Output the [x, y] coordinate of the center of the cell containing the given text.  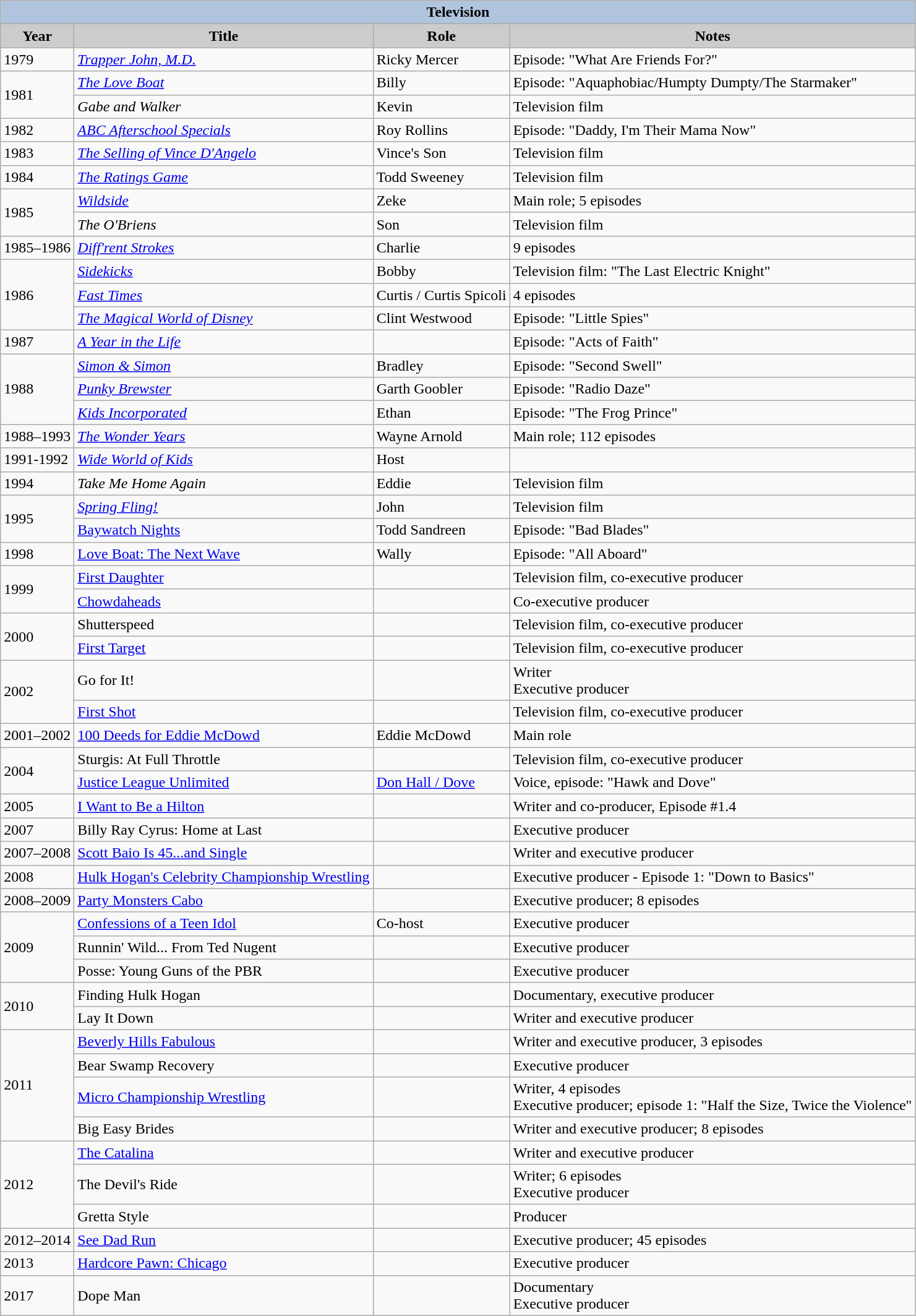
Go for It! [224, 679]
1981 [37, 95]
Charlie [442, 247]
Punky Brewster [224, 389]
1999 [37, 589]
Wally [442, 554]
2017 [37, 1296]
1985 [37, 212]
Love Boat: The Next Wave [224, 554]
See Dad Run [224, 1240]
Executive producer; 8 episodes [713, 900]
Fast Times [224, 295]
The Wonder Years [224, 436]
Wayne Arnold [442, 436]
1998 [37, 554]
Episode: "Acts of Faith" [713, 342]
1984 [37, 177]
Curtis / Curtis Spicoli [442, 295]
Episode: "Daddy, I'm Their Mama Now" [713, 130]
Simon & Simon [224, 366]
Voice, episode: "Hawk and Dove" [713, 783]
Wide World of Kids [224, 460]
Co-executive producer [713, 601]
1988 [37, 389]
Notes [713, 36]
4 episodes [713, 295]
Son [442, 224]
Executive producer; 45 episodes [713, 1240]
9 episodes [713, 247]
A Year in the Life [224, 342]
Kevin [442, 106]
Roy Rollins [442, 130]
The Catalina [224, 1153]
2010 [37, 1006]
Main role; 112 episodes [713, 436]
Writer, 4 episodesExecutive producer; episode 1: "Half the Size, Twice the Violence" [713, 1098]
Beverly Hills Fabulous [224, 1041]
Justice League Unlimited [224, 783]
Gabe and Walker [224, 106]
Documentary, executive producer [713, 994]
1995 [37, 518]
2001–2002 [37, 736]
Sturgis: At Full Throttle [224, 759]
1988–1993 [37, 436]
Take Me Home Again [224, 483]
Don Hall / Dove [442, 783]
2000 [37, 636]
Hardcore Pawn: Chicago [224, 1263]
2005 [37, 806]
Dope Man [224, 1296]
The Love Boat [224, 83]
Writer; 6 episodesExecutive producer [713, 1184]
Episode: "Little Spies" [713, 319]
First Shot [224, 712]
Finding Hulk Hogan [224, 994]
1986 [37, 295]
2007 [37, 830]
2013 [37, 1263]
2008–2009 [37, 900]
I Want to Be a Hilton [224, 806]
Diff'rent Strokes [224, 247]
2011 [37, 1085]
1991-1992 [37, 460]
Writer and executive producer; 8 episodes [713, 1129]
Lay It Down [224, 1018]
2004 [37, 771]
1987 [37, 342]
Spring Fling! [224, 507]
Big Easy Brides [224, 1129]
1994 [37, 483]
Baywatch Nights [224, 530]
Bradley [442, 366]
Ricky Mercer [442, 59]
First Target [224, 648]
Writer and co-producer, Episode #1.4 [713, 806]
Billy [442, 83]
Executive producer - Episode 1: "Down to Basics" [713, 877]
Hulk Hogan's Celebrity Championship Wrestling [224, 877]
Todd Sweeney [442, 177]
1983 [37, 153]
Kids Incorporated [224, 413]
2012 [37, 1184]
Writer and executive producer, 3 episodes [713, 1041]
Television [458, 12]
Episode: "Second Swell" [713, 366]
Todd Sandreen [442, 530]
First Daughter [224, 577]
Episode: "All Aboard" [713, 554]
Chowdaheads [224, 601]
The Magical World of Disney [224, 319]
Year [37, 36]
Eddie [442, 483]
Party Monsters Cabo [224, 900]
The Selling of Vince D'Angelo [224, 153]
Wildside [224, 200]
The Devil's Ride [224, 1184]
Title [224, 36]
Television film: "The Last Electric Knight" [713, 271]
Documentary Executive producer [713, 1296]
Clint Westwood [442, 319]
The Ratings Game [224, 177]
2007–2008 [37, 853]
Scott Baio Is 45...and Single [224, 853]
Ethan [442, 413]
The O'Briens [224, 224]
2008 [37, 877]
ABC Afterschool Specials [224, 130]
2002 [37, 692]
Host [442, 460]
Posse: Young Guns of the PBR [224, 971]
2012–2014 [37, 1240]
Micro Championship Wrestling [224, 1098]
1979 [37, 59]
Episode: "Bad Blades" [713, 530]
100 Deeds for Eddie McDowd [224, 736]
Gretta Style [224, 1216]
Bobby [442, 271]
Sidekicks [224, 271]
Garth Goobler [442, 389]
Confessions of a Teen Idol [224, 924]
Zeke [442, 200]
Episode: "Radio Daze" [713, 389]
Role [442, 36]
Trapper John, M.D. [224, 59]
Shutterspeed [224, 624]
1982 [37, 130]
Vince's Son [442, 153]
1985–1986 [37, 247]
Billy Ray Cyrus: Home at Last [224, 830]
Co-host [442, 924]
Episode: "The Frog Prince" [713, 413]
Main role [713, 736]
Episode: "Aquaphobiac/Humpty Dumpty/The Starmaker" [713, 83]
John [442, 507]
Eddie McDowd [442, 736]
Main role; 5 episodes [713, 200]
2009 [37, 947]
Bear Swamp Recovery [224, 1065]
Producer [713, 1216]
Writer Executive producer [713, 679]
Episode: "What Are Friends For?" [713, 59]
Runnin' Wild... From Ted Nugent [224, 947]
